From the cell containing the given text, extract its center point as [x, y] coordinate. 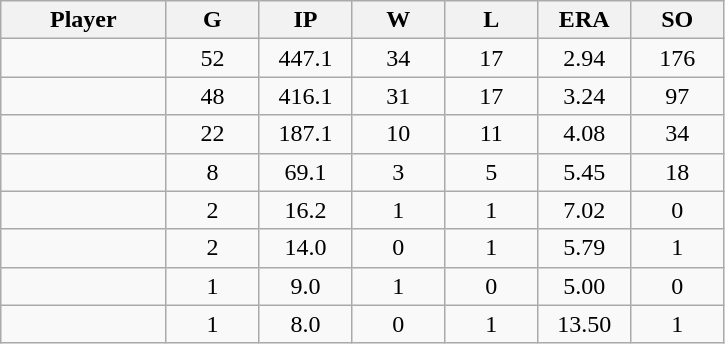
52 [212, 58]
SO [678, 20]
8 [212, 172]
187.1 [306, 134]
22 [212, 134]
5 [492, 172]
ERA [584, 20]
416.1 [306, 96]
97 [678, 96]
5.79 [584, 248]
8.0 [306, 324]
18 [678, 172]
9.0 [306, 286]
447.1 [306, 58]
16.2 [306, 210]
L [492, 20]
2.94 [584, 58]
IP [306, 20]
7.02 [584, 210]
3 [398, 172]
14.0 [306, 248]
13.50 [584, 324]
Player [84, 20]
10 [398, 134]
11 [492, 134]
5.00 [584, 286]
G [212, 20]
W [398, 20]
176 [678, 58]
5.45 [584, 172]
31 [398, 96]
4.08 [584, 134]
48 [212, 96]
3.24 [584, 96]
69.1 [306, 172]
